Pinpoint the cell where the given text exists, returning its (x, y) midpoint coordinate. 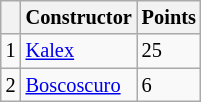
Boscoscuro (79, 85)
6 (169, 85)
25 (169, 51)
Constructor (79, 17)
Kalex (79, 51)
1 (11, 51)
2 (11, 85)
Points (169, 17)
